Find where the given text appears and provide that cell's center as (x, y) coordinate. 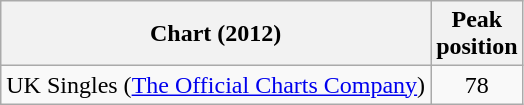
Peakposition (477, 34)
UK Singles (The Official Charts Company) (216, 85)
78 (477, 85)
Chart (2012) (216, 34)
